Identify which cell holds the provided text, then report its [X, Y] central coordinate. 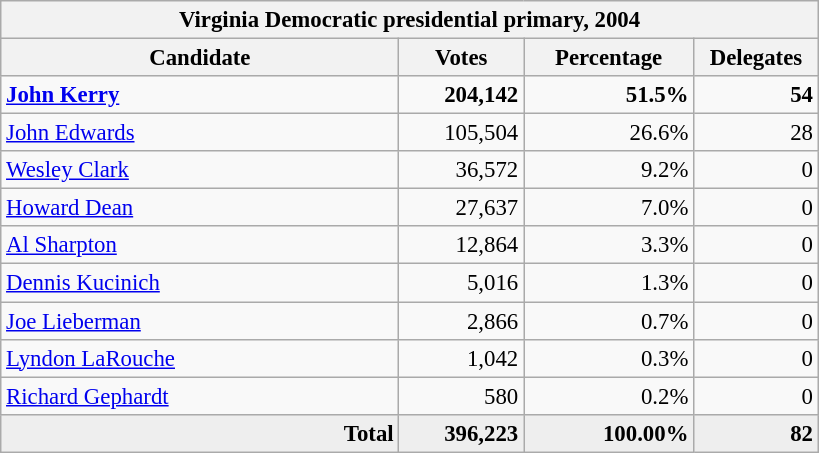
0.3% [609, 358]
Joe Lieberman [200, 321]
105,504 [462, 133]
51.5% [609, 95]
Delegates [756, 58]
Total [200, 433]
Richard Gephardt [200, 396]
2,866 [462, 321]
Votes [462, 58]
26.6% [609, 133]
Candidate [200, 58]
100.00% [609, 433]
1.3% [609, 283]
3.3% [609, 245]
John Edwards [200, 133]
Lyndon LaRouche [200, 358]
Dennis Kucinich [200, 283]
5,016 [462, 283]
1,042 [462, 358]
36,572 [462, 170]
28 [756, 133]
396,223 [462, 433]
204,142 [462, 95]
Virginia Democratic presidential primary, 2004 [410, 20]
Howard Dean [200, 208]
580 [462, 396]
9.2% [609, 170]
54 [756, 95]
7.0% [609, 208]
82 [756, 433]
0.7% [609, 321]
Al Sharpton [200, 245]
12,864 [462, 245]
0.2% [609, 396]
John Kerry [200, 95]
Wesley Clark [200, 170]
27,637 [462, 208]
Percentage [609, 58]
